Return (x, y) of the center of cell containing provided text 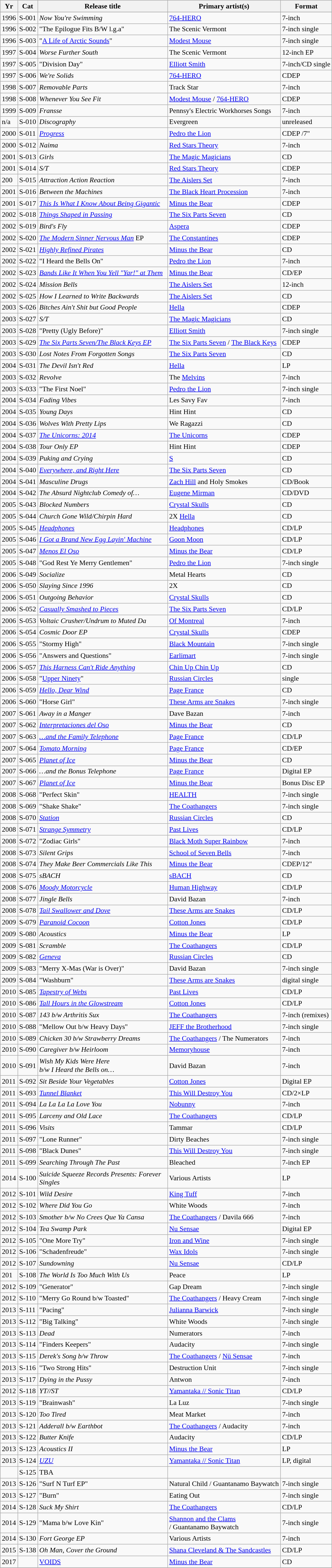
S-074 (28, 864)
S-086 (28, 1004)
VOIDS (103, 1562)
S-069 (28, 806)
Iron and Wine (224, 1241)
12-inch (306, 284)
Mission Bells (103, 284)
"One More Try" (103, 1241)
Natural Child / Guantanamo Baywatch (224, 1484)
S-085 (28, 992)
S-118 (28, 1391)
Tall Hours in the Glowstream (103, 1004)
The Coathangers / The Numerators (224, 1038)
S-056 (28, 656)
2017 (9, 1562)
The Constantines (224, 238)
"Mellow Out b/w Heavy Days" (103, 1027)
S-122 (28, 1437)
S-044 (28, 517)
143 b/w Arthritis Sux (103, 1015)
S-005 (28, 64)
Antwon (224, 1380)
S-063 (28, 737)
Sit Beside Your Vegetables (103, 1081)
JEFF the Brotherhood (224, 1027)
Tail Swallower and Dove (103, 911)
S-125 (28, 1472)
"Pretty (Ugly Before)" (103, 331)
S-057 (28, 667)
Tapestry of Webs (103, 992)
Adderall b/w Earthbot (103, 1426)
S-051 (28, 598)
The Coathangers / Audacity (224, 1426)
Dirty Beaches (224, 1139)
CDEP /7" (306, 134)
Cosmic Door EP (103, 632)
Human Highway (224, 888)
Voltaic Crusher/Undrum to Muted Da (103, 621)
S-094 (28, 1104)
CDEP/12" (306, 864)
Tunnel Blanket (103, 1093)
Silent Grips (103, 853)
S-110 (28, 1298)
Blocked Numbers (103, 505)
Earlimart (224, 656)
S-100 (28, 1178)
S-108 (28, 1275)
2X Hella (224, 517)
S-040 (28, 470)
S-026 (28, 308)
Puking and Crying (103, 459)
Modest Mouse / 764-HERO (224, 99)
"Lone Runner" (103, 1139)
S-099 (28, 1163)
S-112 (28, 1322)
Dead (103, 1333)
Format (306, 6)
S-060 (28, 702)
S-045 (28, 528)
S-068 (28, 795)
School of Seven Bells (224, 853)
S-025 (28, 296)
S-049 (28, 575)
7-inch (remixes) (306, 1015)
Smother b/w No Crees Que Ya Cansa (103, 1217)
Meat Market (224, 1414)
Bonus Disc EP (306, 783)
S-111 (28, 1310)
Black Moth Super Rainbow (224, 841)
Paranoid Cocoon (103, 923)
Church Gone Wild/Chirpin Hard (103, 517)
S-055 (28, 644)
"Schadenfreude" (103, 1252)
S-103 (28, 1217)
S-073 (28, 853)
"Perfect Skin" (103, 795)
The Devil Isn't Red (103, 366)
Bitches Ain't Shit but Good People (103, 308)
Fort George EP (103, 1539)
Oh Man, Cover the Ground (103, 1550)
Naima (103, 146)
Goon Moon (224, 540)
Derek's Song b/w Throw (103, 1356)
Masculine Drugs (103, 482)
Zach Hill and Holy Smokes (224, 482)
Shana Cleveland & The Sandcastles (224, 1550)
7-inch EP (306, 1163)
S-121 (28, 1426)
S-031 (28, 366)
S-070 (28, 818)
S-084 (28, 980)
"A Life of Arctic Sounds" (103, 41)
S-042 (28, 493)
"Pacing" (103, 1310)
Now You're Swimming (103, 18)
2015 (9, 1550)
Strange Symmetry (103, 830)
"I Heard the Bells On" (103, 261)
Caregiver b/w Heirloom (103, 1050)
I Got a Brand New Egg Layin' Machine (103, 540)
Fransse (103, 111)
S-029 (28, 342)
single (306, 679)
Cat (28, 6)
S-046 (28, 540)
S-054 (28, 632)
S-113 (28, 1333)
S-017 (28, 203)
Wish My Kids Were Hereb/w I Heard the Bells on… (103, 1066)
Moody Motorcycle (103, 888)
S-062 (28, 725)
"Shake Shake" (103, 806)
The World Is Too Much With Us (103, 1275)
S-012 (28, 146)
Shannon and the Clams/ Guantanamo Baywatch (224, 1523)
S-078 (28, 911)
Too Tired (103, 1414)
Attraction Action Reaction (103, 180)
Highly Refined Pirates (103, 250)
S-116 (28, 1368)
The Coathangers / Heavy Cream (224, 1298)
"The Epilogue Fits B/W l.g.a" (103, 29)
S-101 (28, 1194)
"Brainwash" (103, 1403)
Aspera (224, 227)
S-009 (28, 111)
S-107 (28, 1264)
Sundowning (103, 1264)
Everywhere, and Right Here (103, 470)
S-019 (28, 227)
S-003 (28, 41)
Progress (103, 134)
Worse Further South (103, 53)
S-033 (28, 389)
Removable Parts (103, 88)
Where Did You Go (103, 1206)
S-027 (28, 319)
S-109 (28, 1287)
The Absurd Nightclub Comedy of… (103, 493)
S-004 (28, 53)
S-034 (28, 400)
"Two Strong Hits" (103, 1368)
S-075 (28, 876)
S-115 (28, 1356)
S-092 (28, 1081)
Between the Machines (103, 192)
S-087 (28, 1015)
Whenever You See Fit (103, 99)
S-072 (28, 841)
"Merry Go Round b/w Toasted" (103, 1298)
S-035 (28, 412)
S-022 (28, 261)
S-126 (28, 1484)
S-016 (28, 192)
Pennsy's Electric Workhorses Songs (224, 111)
Jingle Bells (103, 899)
Tour Only EP (103, 447)
S-120 (28, 1414)
S-071 (28, 830)
S-041 (28, 482)
We Ragazzi (224, 424)
"Merry X-Mas (War is Over)" (103, 969)
S-129 (28, 1523)
S (224, 459)
Station (103, 818)
Outgoing Behavior (103, 598)
"Washburn" (103, 980)
S-088 (28, 1027)
This Harness Can't Ride Anything (103, 667)
We're Solids (103, 76)
S-038 (28, 447)
S-128 (28, 1507)
S-079 (28, 923)
Chicken 30 b/w Strawberry Dreams (103, 1038)
King Tuff (224, 1194)
S-047 (28, 551)
Bleached (224, 1163)
Tea Swamp Park (103, 1229)
"Generator" (103, 1287)
S-030 (28, 354)
"Horse Girl" (103, 702)
S-114 (28, 1345)
YT//ST (103, 1391)
The Melvins (224, 377)
S-021 (28, 250)
Evergreen (224, 122)
12-inch EP (306, 53)
Les Savy Fav (224, 400)
Julianna Barwick (224, 1310)
Visits (103, 1128)
Track Star (224, 88)
S-024 (28, 284)
…and the Family Telephone (103, 737)
S-048 (28, 563)
Away in a Manger (103, 714)
"Finders Keepers" (103, 1345)
Interpretaciones del Oso (103, 725)
Tammar (224, 1128)
Gap Dream (224, 1287)
S-067 (28, 783)
Chin Up Chin Up (224, 667)
"Surf N Turf EP" (103, 1484)
Black Mountain (224, 644)
HEALTH (224, 795)
S-091 (28, 1066)
S-098 (28, 1151)
Slaying Since 1996 (103, 586)
Wild Desire (103, 1194)
S-006 (28, 76)
Eating Out (224, 1496)
S-130 (28, 1539)
S-090 (28, 1050)
1999 (9, 111)
S-020 (28, 238)
S-082 (28, 957)
The Modern Sinner Nervous Man EP (103, 238)
S-013 (28, 157)
Acoustics II (103, 1449)
Destruction Unit (224, 1368)
Young Days (103, 412)
200 (9, 180)
S-105 (28, 1241)
LP, digital (306, 1461)
The Unicorns (224, 435)
S-080 (28, 934)
S-039 (28, 459)
S-077 (28, 899)
S-106 (28, 1252)
Peace (224, 1275)
S-002 (28, 29)
The Unicorns: 2014 (103, 435)
Acoustics (103, 934)
Of Montreal (224, 621)
S-097 (28, 1139)
Wax Idols (224, 1252)
CD/Book (306, 482)
CD/2×LP (306, 1093)
S-037 (28, 435)
Release title (103, 6)
How I Learned to Write Backwards (103, 296)
S-008 (28, 99)
S-095 (28, 1116)
Suck My Shirt (103, 1507)
Bird's Fly (103, 227)
S-064 (28, 748)
S-119 (28, 1403)
Bands Like It When You Yell "Yar!" at Them (103, 273)
Discography (103, 122)
"The First Noel" (103, 389)
Yr (9, 6)
Geneva (103, 957)
Eugene Mirman (224, 493)
…and the Bonus Telephone (103, 771)
Revolve (103, 377)
S-043 (28, 505)
This Is What I Know About Being Gigantic (103, 203)
S-066 (28, 771)
S-052 (28, 609)
La Luz (224, 1403)
"Answers and Questions" (103, 656)
S-104 (28, 1229)
"Burn" (103, 1496)
Things Shaped in Passing (103, 215)
The Coathangers / Davila 666 (224, 1217)
Fading Vibes (103, 400)
Socialize (103, 575)
S-007 (28, 88)
2X (224, 586)
S-081 (28, 946)
S-036 (28, 424)
S-124 (28, 1461)
The Six Parts Seven / The Black Keys (224, 342)
Numerators (224, 1333)
S-117 (28, 1380)
S-010 (28, 122)
"Big Talking" (103, 1322)
S-050 (28, 586)
201 (9, 1275)
S-015 (28, 180)
"Stormy High" (103, 644)
7-inch/CD single (306, 64)
S-076 (28, 888)
"Black Dunes" (103, 1151)
n/a (9, 122)
Searching Through The Past (103, 1163)
Modest Mouse (224, 41)
S-059 (28, 690)
Wolves With Pretty Lips (103, 424)
S-023 (28, 273)
TBA (103, 1472)
S-018 (28, 215)
S-089 (28, 1038)
unreleased (306, 122)
Girls (103, 157)
CD/DVD (306, 493)
S-032 (28, 377)
Hello, Dear Wind (103, 690)
"Upper Ninety" (103, 679)
Memoryhouse (224, 1050)
They Make Beer Commercials Like This (103, 864)
The Six Parts Seven/The Black Keys EP (103, 342)
Nobunny (224, 1104)
Metal Hearts (224, 575)
S-065 (28, 760)
La La La La Love You (103, 1104)
S-083 (28, 969)
Butter Knife (103, 1437)
Tomato Morning (103, 748)
Lost Notes From Forgotten Songs (103, 354)
The Black Heart Procession (224, 192)
Casually Smashed to Pieces (103, 609)
S-058 (28, 679)
Dave Bazan (224, 714)
"God Rest Ye Merry Gentlemen" (103, 563)
digital single (306, 980)
Primary artist(s) (224, 6)
The Coathangers / Nü Sensae (224, 1356)
S-093 (28, 1093)
Larceny and Old Lace (103, 1116)
"Division Day" (103, 64)
S-102 (28, 1206)
S-001 (28, 18)
S-014 (28, 169)
S-061 (28, 714)
S-096 (28, 1128)
Dying in the Pussy (103, 1380)
"Mama b/w Love Kin" (103, 1523)
Menos El Oso (103, 551)
UZU (103, 1461)
S-011 (28, 134)
Suicide Squeeze Records Presents: Forever Singles (103, 1178)
S-138 (28, 1550)
S-028 (28, 331)
"Zodiac Girls" (103, 841)
S-053 (28, 621)
S-127 (28, 1496)
Scramble (103, 946)
S-123 (28, 1449)
